Pinpoint the cell where the given text exists, returning its (x, y) midpoint coordinate. 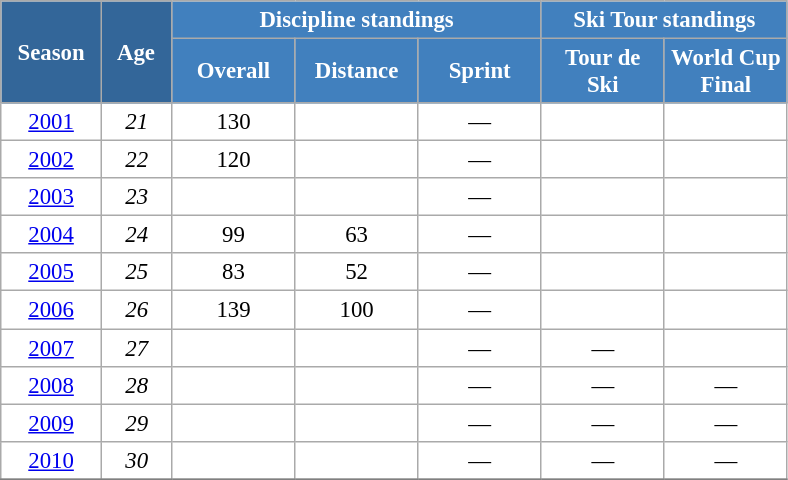
Sprint (480, 72)
139 (234, 310)
27 (136, 348)
21 (136, 122)
2004 (52, 235)
83 (234, 273)
Tour deSki (602, 72)
2009 (52, 423)
99 (234, 235)
Age (136, 52)
2008 (52, 385)
2003 (52, 197)
30 (136, 460)
100 (356, 310)
63 (356, 235)
World CupFinal (726, 72)
23 (136, 197)
Season (52, 52)
29 (136, 423)
2002 (52, 160)
Distance (356, 72)
2001 (52, 122)
130 (234, 122)
2005 (52, 273)
24 (136, 235)
2007 (52, 348)
Discipline standings (356, 20)
25 (136, 273)
22 (136, 160)
Ski Tour standings (664, 20)
52 (356, 273)
28 (136, 385)
2006 (52, 310)
Overall (234, 72)
26 (136, 310)
120 (234, 160)
2010 (52, 460)
